Extract the [X, Y] coordinate from the center of the cell holding the provided text.  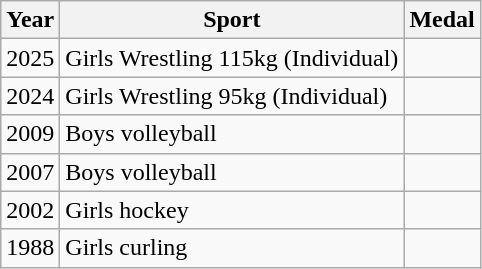
2009 [30, 134]
Sport [232, 20]
2002 [30, 210]
Medal [442, 20]
Girls Wrestling 115kg (Individual) [232, 58]
2025 [30, 58]
Girls curling [232, 248]
1988 [30, 248]
2024 [30, 96]
2007 [30, 172]
Girls hockey [232, 210]
Girls Wrestling 95kg (Individual) [232, 96]
Year [30, 20]
